From the cell containing the given text, extract its center point as (x, y) coordinate. 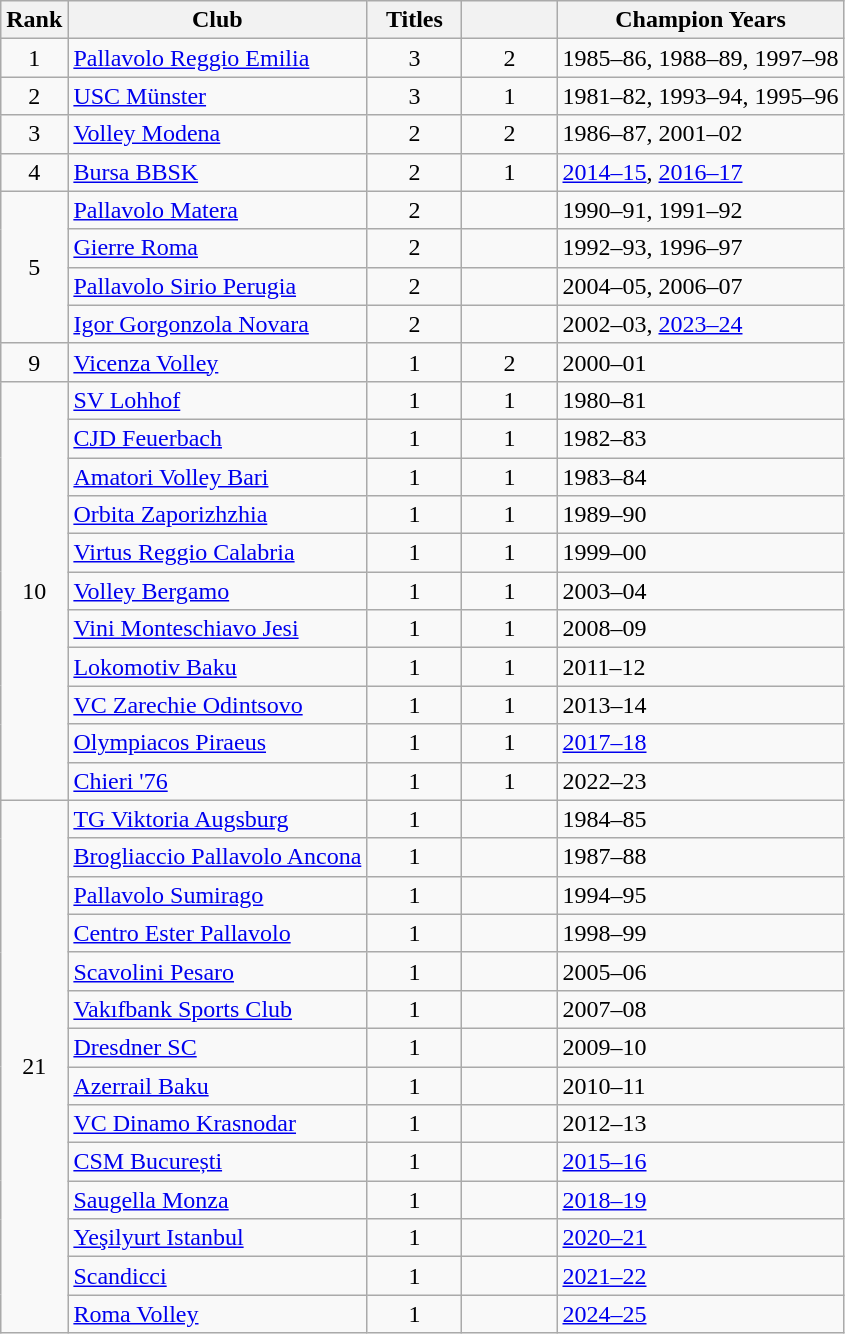
1998–99 (700, 933)
1989–90 (700, 515)
2015–16 (700, 1162)
Volley Bergamo (218, 591)
Vakıfbank Sports Club (218, 1009)
Vini Monteschiavo Jesi (218, 629)
4 (34, 172)
Scandicci (218, 1276)
2021–22 (700, 1276)
9 (34, 362)
Saugella Monza (218, 1200)
Pallavolo Sirio Perugia (218, 286)
Club (218, 20)
2007–08 (700, 1009)
Virtus Reggio Calabria (218, 553)
Champion Years (700, 20)
CJD Feuerbach (218, 438)
Pallavolo Reggio Emilia (218, 58)
Chieri '76 (218, 781)
2005–06 (700, 971)
2000–01 (700, 362)
2003–04 (700, 591)
2014–15, 2016–17 (700, 172)
2002–03, 2023–24 (700, 324)
SV Lohhof (218, 400)
21 (34, 1066)
1992–93, 1996–97 (700, 248)
2013–14 (700, 705)
USC Münster (218, 96)
VC Dinamo Krasnodar (218, 1124)
1986–87, 2001–02 (700, 134)
2009–10 (700, 1047)
1987–88 (700, 857)
VC Zarechie Odintsovo (218, 705)
1984–85 (700, 819)
Roma Volley (218, 1314)
Scavolini Pesaro (218, 971)
Bursa BBSK (218, 172)
Brogliaccio Pallavolo Ancona (218, 857)
Orbita Zaporizhzhia (218, 515)
1985–86, 1988–89, 1997–98 (700, 58)
Vicenza Volley (218, 362)
Dresdner SC (218, 1047)
1980–81 (700, 400)
1990–91, 1991–92 (700, 210)
Titles (414, 20)
2011–12 (700, 667)
2004–05, 2006–07 (700, 286)
Rank (34, 20)
2018–19 (700, 1200)
Gierre Roma (218, 248)
2020–21 (700, 1238)
Olympiacos Piraeus (218, 743)
Yeşilyurt Istanbul (218, 1238)
Centro Ester Pallavolo (218, 933)
Pallavolo Matera (218, 210)
CSM București (218, 1162)
5 (34, 267)
Lokomotiv Baku (218, 667)
1981–82, 1993–94, 1995–96 (700, 96)
Azerrail Baku (218, 1085)
1983–84 (700, 477)
2010–11 (700, 1085)
1999–00 (700, 553)
10 (34, 590)
2008–09 (700, 629)
1982–83 (700, 438)
2012–13 (700, 1124)
1994–95 (700, 895)
Amatori Volley Bari (218, 477)
Igor Gorgonzola Novara (218, 324)
Pallavolo Sumirago (218, 895)
TG Viktoria Augsburg (218, 819)
2024–25 (700, 1314)
Volley Modena (218, 134)
2017–18 (700, 743)
2022–23 (700, 781)
